Scan for the cell matching the given text and deliver its [X, Y] coordinate at center. 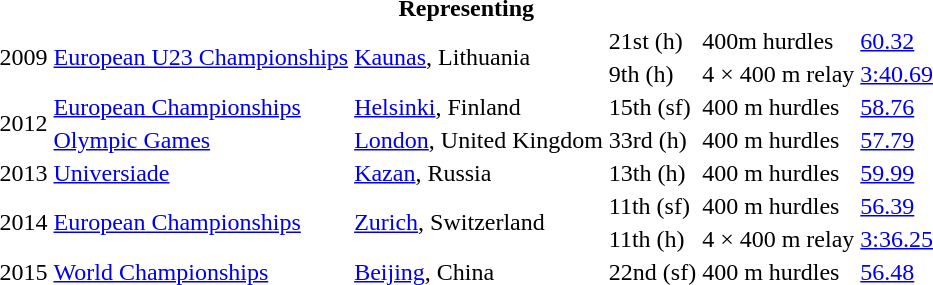
Helsinki, Finland [479, 107]
Universiade [201, 173]
11th (h) [652, 239]
Zurich, Switzerland [479, 222]
Kazan, Russia [479, 173]
European U23 Championships [201, 58]
Kaunas, Lithuania [479, 58]
15th (sf) [652, 107]
London, United Kingdom [479, 140]
33rd (h) [652, 140]
13th (h) [652, 173]
21st (h) [652, 41]
400m hurdles [778, 41]
Olympic Games [201, 140]
11th (sf) [652, 206]
9th (h) [652, 74]
